Pinpoint the cell where the given text exists, returning its (X, Y) midpoint coordinate. 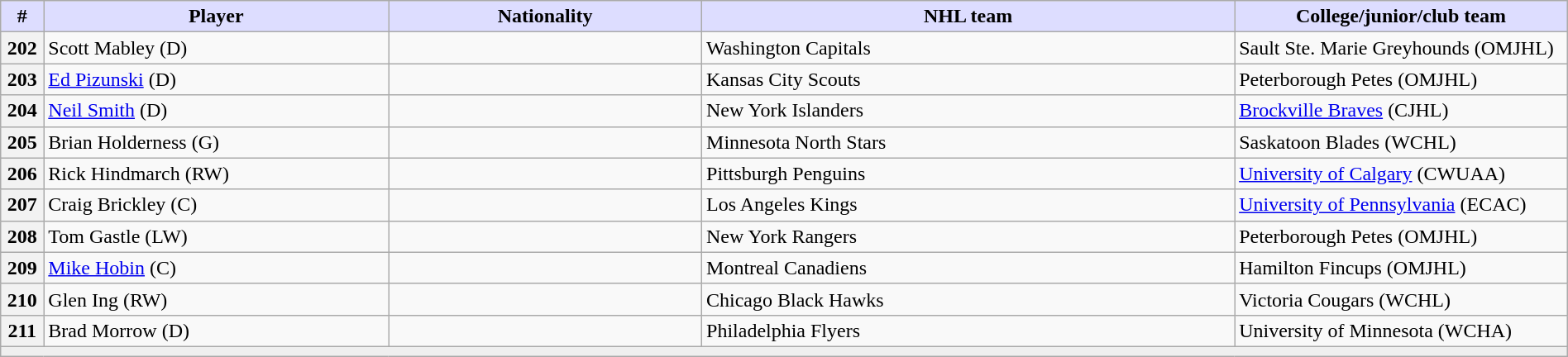
New York Islanders (968, 111)
206 (22, 174)
Minnesota North Stars (968, 142)
University of Minnesota (WCHA) (1401, 331)
Brockville Braves (CJHL) (1401, 111)
Sault Ste. Marie Greyhounds (OMJHL) (1401, 48)
Mike Hobin (C) (217, 268)
Chicago Black Hawks (968, 299)
207 (22, 205)
Brad Morrow (D) (217, 331)
203 (22, 79)
209 (22, 268)
Player (217, 17)
Ed Pizunski (D) (217, 79)
Philadelphia Flyers (968, 331)
Hamilton Fincups (OMJHL) (1401, 268)
Washington Capitals (968, 48)
Saskatoon Blades (WCHL) (1401, 142)
University of Calgary (CWUAA) (1401, 174)
College/junior/club team (1401, 17)
Nationality (546, 17)
Montreal Canadiens (968, 268)
204 (22, 111)
Los Angeles Kings (968, 205)
Tom Gastle (LW) (217, 236)
Pittsburgh Penguins (968, 174)
205 (22, 142)
Glen Ing (RW) (217, 299)
210 (22, 299)
202 (22, 48)
University of Pennsylvania (ECAC) (1401, 205)
Neil Smith (D) (217, 111)
Victoria Cougars (WCHL) (1401, 299)
Brian Holderness (G) (217, 142)
Kansas City Scouts (968, 79)
Craig Brickley (C) (217, 205)
New York Rangers (968, 236)
Scott Mabley (D) (217, 48)
# (22, 17)
NHL team (968, 17)
211 (22, 331)
208 (22, 236)
Rick Hindmarch (RW) (217, 174)
